Extract the (x, y) coordinate from the center of the cell holding the provided text.  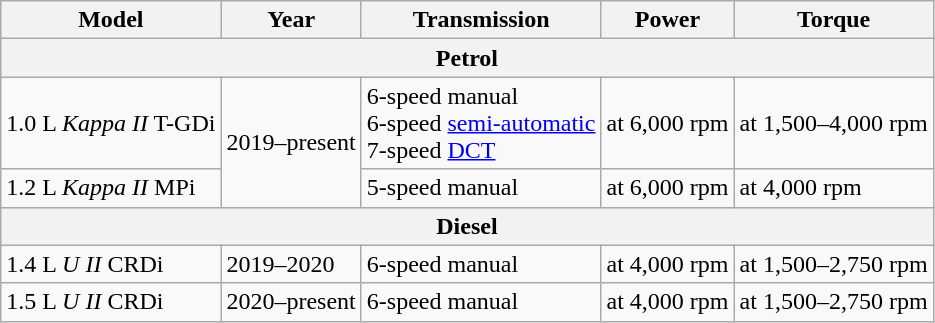
Power (668, 20)
Torque (834, 20)
Year (291, 20)
at 1,500–4,000 rpm (834, 123)
1.4 L U II CRDi (111, 264)
2020–present (291, 302)
Model (111, 20)
2019–present (291, 142)
1.5 L U II CRDi (111, 302)
6-speed manual6-speed semi-automatic7-speed DCT (481, 123)
Transmission (481, 20)
5-speed manual (481, 188)
2019–2020 (291, 264)
1.0 L Kappa II T-GDi (111, 123)
1.2 L Kappa II MPi (111, 188)
Petrol (467, 58)
Diesel (467, 226)
